For the text-containing cell, return its midpoint in [X, Y] coordinate format. 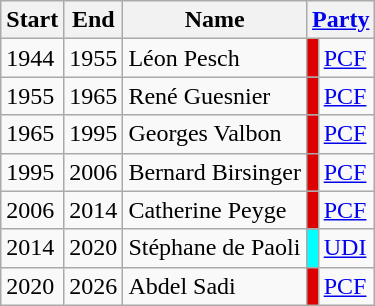
1944 [32, 58]
Léon Pesch [215, 58]
End [94, 20]
Start [32, 20]
Georges Valbon [215, 134]
Abdel Sadi [215, 286]
UDI [346, 248]
2026 [94, 286]
Name [215, 20]
Stéphane de Paoli [215, 248]
Bernard Birsinger [215, 172]
René Guesnier [215, 96]
Catherine Peyge [215, 210]
Party [341, 20]
